Extract the (X, Y) coordinate from the center of the cell holding the provided text.  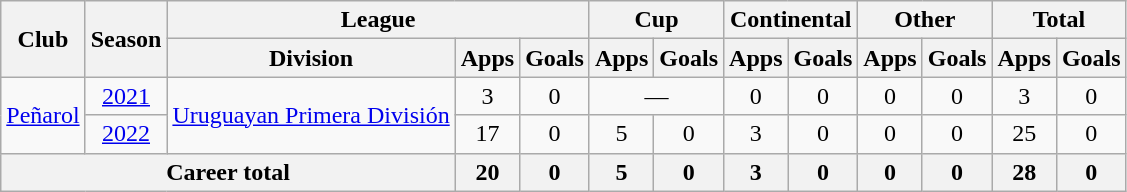
Cup (656, 20)
20 (487, 172)
Season (126, 39)
Continental (791, 20)
2021 (126, 96)
Total (1059, 20)
17 (487, 134)
Peñarol (43, 115)
Uruguayan Primera División (311, 115)
Other (925, 20)
Club (43, 39)
28 (1024, 172)
2022 (126, 134)
25 (1024, 134)
League (378, 20)
Division (311, 58)
— (656, 96)
Career total (228, 172)
